Extract the [x, y] coordinate from the center of the cell holding the provided text.  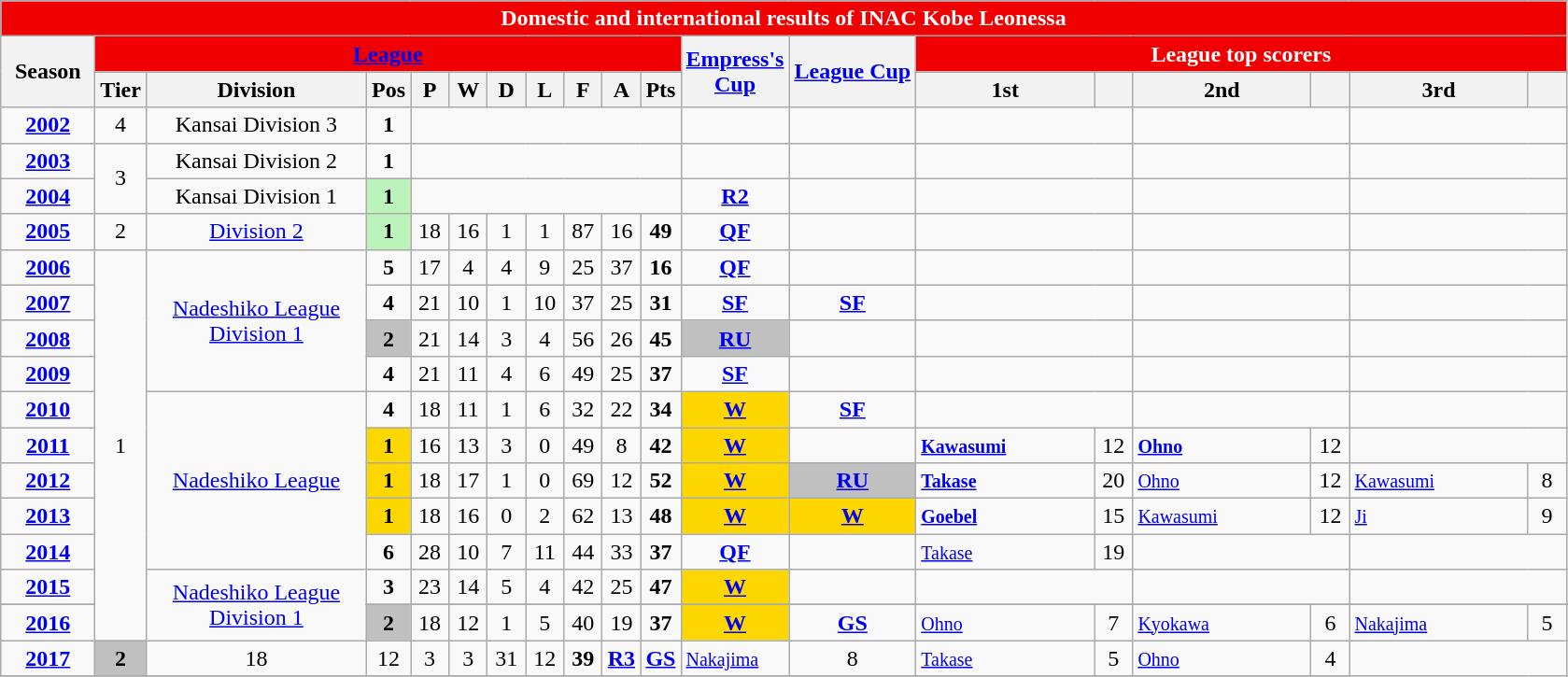
Kansai Division 3 [256, 125]
Kansai Division 2 [256, 161]
28 [430, 552]
2003 [49, 161]
40 [583, 623]
Season [49, 72]
2016 [49, 623]
20 [1113, 481]
32 [583, 409]
2005 [49, 232]
Empress's Cup [735, 72]
52 [661, 481]
D [506, 90]
Pts [661, 90]
47 [661, 587]
Domestic and international results of INAC Kobe Leonessa [784, 19]
44 [583, 552]
69 [583, 481]
2017 [49, 658]
23 [430, 587]
Nadeshiko League [256, 480]
22 [622, 409]
34 [661, 409]
2015 [49, 587]
26 [622, 338]
2011 [49, 445]
R3 [622, 658]
League top scorers [1241, 54]
2002 [49, 125]
56 [583, 338]
2009 [49, 374]
Tier [121, 90]
3rd [1438, 90]
33 [622, 552]
League [388, 54]
2nd [1222, 90]
P [430, 90]
Ji [1438, 516]
F [583, 90]
45 [661, 338]
2007 [49, 303]
R2 [735, 196]
2008 [49, 338]
2006 [49, 267]
2010 [49, 409]
15 [1113, 516]
2012 [49, 481]
Division [256, 90]
1st [1005, 90]
2014 [49, 552]
Kyokawa [1222, 623]
Division 2 [256, 232]
League Cup [853, 72]
39 [583, 658]
Kansai Division 1 [256, 196]
A [622, 90]
2013 [49, 516]
62 [583, 516]
L [545, 90]
48 [661, 516]
2004 [49, 196]
Goebel [1005, 516]
87 [583, 232]
Pos [388, 90]
